Return the [X, Y] coordinate for the center point of the cell that contains the specified text.  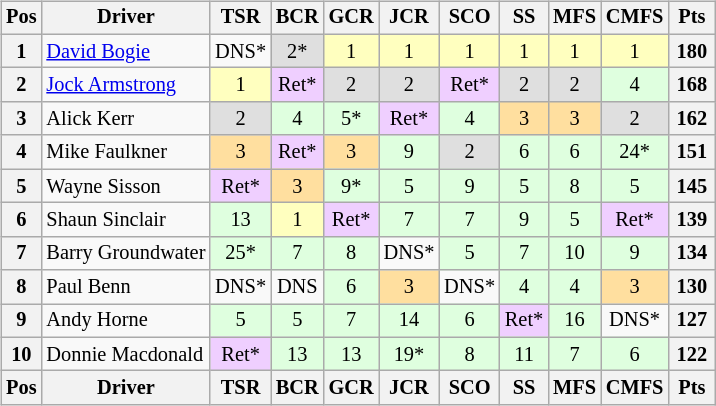
151 [692, 152]
David Bogie [126, 51]
11 [524, 354]
Barry Groundwater [126, 253]
25* [240, 253]
19* [410, 354]
168 [692, 85]
127 [692, 321]
2* [298, 51]
134 [692, 253]
16 [574, 321]
162 [692, 119]
9* [352, 186]
Donnie Macdonald [126, 354]
Jock Armstrong [126, 85]
Paul Benn [126, 287]
14 [410, 321]
122 [692, 354]
Mike Faulkner [126, 152]
DNS [298, 287]
Shaun Sinclair [126, 220]
5* [352, 119]
139 [692, 220]
Alick Kerr [126, 119]
Andy Horne [126, 321]
130 [692, 287]
145 [692, 186]
180 [692, 51]
24* [634, 152]
Wayne Sisson [126, 186]
